Search for the cell housing the specified text and yield its (x, y) center coordinate. 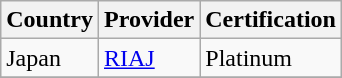
RIAJ (148, 58)
Platinum (271, 58)
Japan (50, 58)
Certification (271, 20)
Provider (148, 20)
Country (50, 20)
